Scan for the cell matching the given text and deliver its [x, y] coordinate at center. 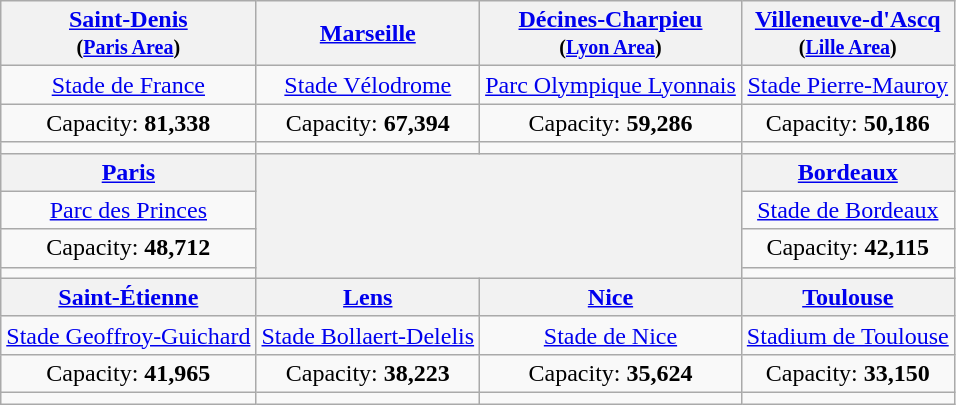
Capacity: 38,223 [368, 373]
Décines-Charpieu(Lyon Area) [611, 34]
Capacity: 59,286 [611, 123]
Stade de Nice [611, 335]
Stade Bollaert-Delelis [368, 335]
Capacity: 50,186 [848, 123]
Nice [611, 297]
Stade Vélodrome [368, 85]
Paris [128, 172]
Stade Geoffroy-Guichard [128, 335]
Villeneuve-d'Ascq(Lille Area) [848, 34]
Saint-Étienne [128, 297]
Stade de Bordeaux [848, 210]
Stade Pierre-Mauroy [848, 85]
Capacity: 35,624 [611, 373]
Toulouse [848, 297]
Parc Olympique Lyonnais [611, 85]
Capacity: 42,115 [848, 248]
Capacity: 33,150 [848, 373]
Saint-Denis(Paris Area) [128, 34]
Stade de France [128, 85]
Marseille [368, 34]
Bordeaux [848, 172]
Capacity: 67,394 [368, 123]
Parc des Princes [128, 210]
Stadium de Toulouse [848, 335]
Capacity: 81,338 [128, 123]
Capacity: 48,712 [128, 248]
Lens [368, 297]
Capacity: 41,965 [128, 373]
